For the text-containing cell, return its midpoint in (x, y) coordinate format. 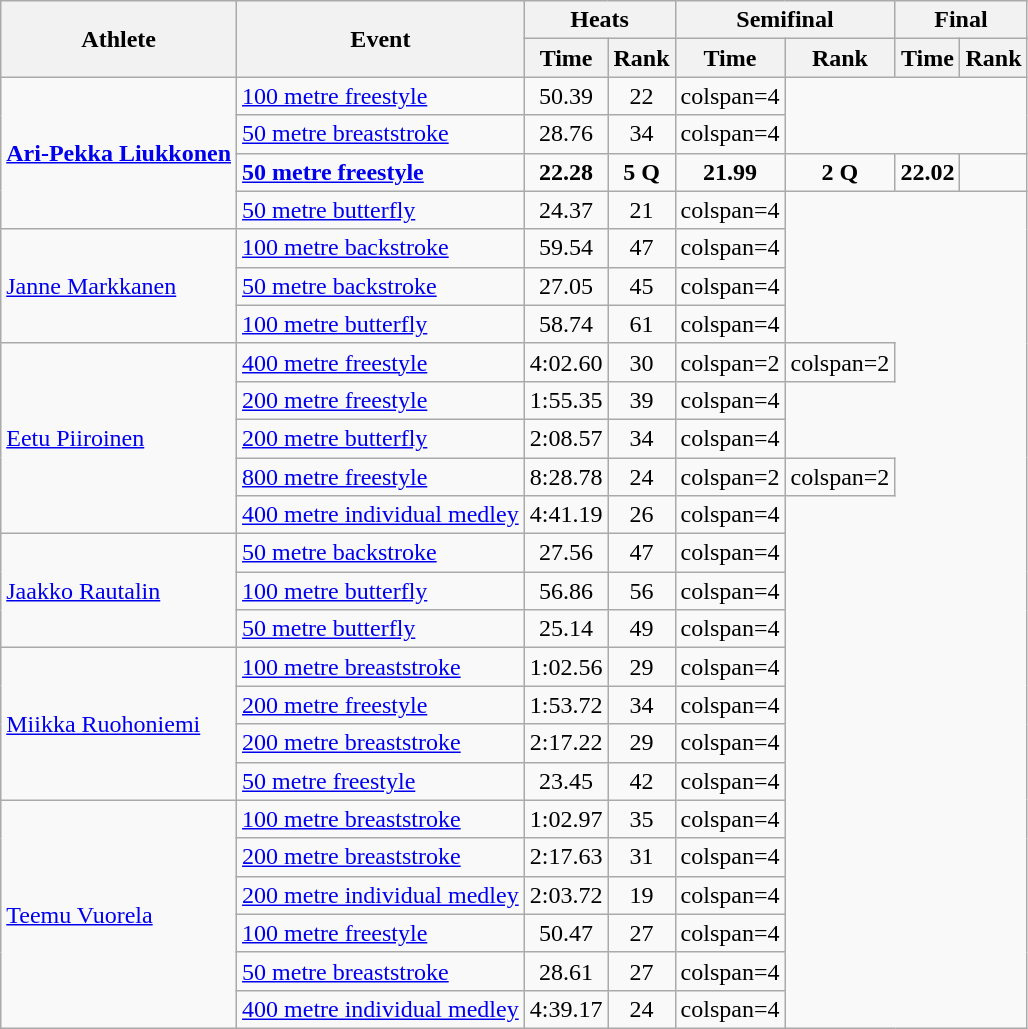
22 (642, 96)
27.05 (566, 286)
23.45 (566, 781)
1:55.35 (566, 400)
Eetu Piiroinen (119, 438)
2:17.22 (566, 743)
2:03.72 (566, 895)
50.47 (566, 933)
25.14 (566, 629)
35 (642, 819)
2:17.63 (566, 857)
28.76 (566, 134)
42 (642, 781)
28.61 (566, 971)
24.37 (566, 210)
27.56 (566, 553)
1:53.72 (566, 705)
100 metre backstroke (381, 248)
Jaakko Rautalin (119, 591)
49 (642, 629)
2 Q (840, 172)
22.28 (566, 172)
22.02 (928, 172)
56.86 (566, 591)
Heats (600, 20)
Final (961, 20)
1:02.97 (566, 819)
Semifinal (785, 20)
4:41.19 (566, 515)
45 (642, 286)
50.39 (566, 96)
59.54 (566, 248)
21 (642, 210)
19 (642, 895)
4:02.60 (566, 362)
30 (642, 362)
Athlete (119, 39)
200 metre butterfly (381, 438)
26 (642, 515)
8:28.78 (566, 477)
5 Q (642, 172)
800 metre freestyle (381, 477)
Miikka Ruohoniemi (119, 724)
31 (642, 857)
Ari-Pekka Liukkonen (119, 153)
Teemu Vuorela (119, 914)
39 (642, 400)
400 metre freestyle (381, 362)
1:02.56 (566, 667)
Janne Markkanen (119, 286)
58.74 (566, 324)
Event (381, 39)
56 (642, 591)
4:39.17 (566, 1009)
200 metre individual medley (381, 895)
2:08.57 (566, 438)
21.99 (730, 172)
61 (642, 324)
